Output the [X, Y] coordinate of the center of the cell containing the given text.  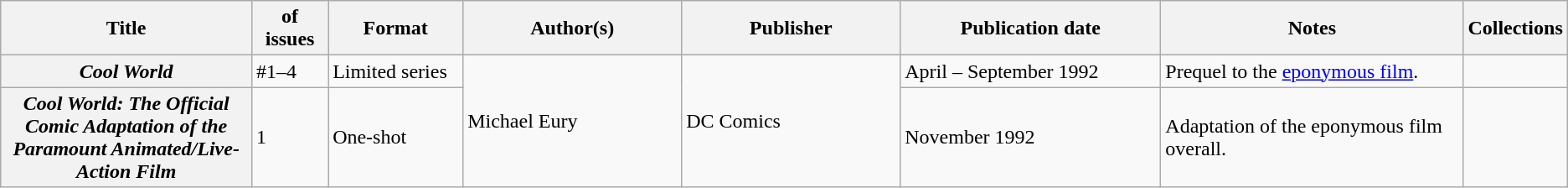
One-shot [395, 138]
Notes [1312, 29]
Title [126, 29]
Collections [1515, 29]
1 [290, 138]
Limited series [395, 71]
Author(s) [573, 29]
DC Comics [791, 121]
April – September 1992 [1030, 71]
of issues [290, 29]
Format [395, 29]
Cool World: The Official Comic Adaptation of the Paramount Animated/Live-Action Film [126, 138]
Prequel to the eponymous film. [1312, 71]
Michael Eury [573, 121]
Publication date [1030, 29]
Cool World [126, 71]
Adaptation of the eponymous film overall. [1312, 138]
Publisher [791, 29]
November 1992 [1030, 138]
#1–4 [290, 71]
